Return the [x, y] coordinate for the center point of the cell that contains the specified text.  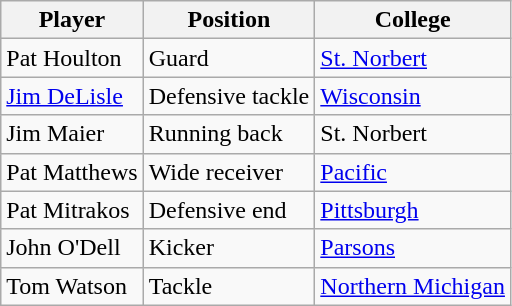
Tom Watson [72, 286]
Kicker [229, 248]
Pat Matthews [72, 172]
Wisconsin [413, 96]
Pat Houlton [72, 58]
Jim Maier [72, 134]
John O'Dell [72, 248]
Position [229, 20]
Parsons [413, 248]
Wide receiver [229, 172]
Player [72, 20]
Pat Mitrakos [72, 210]
Pacific [413, 172]
Tackle [229, 286]
Jim DeLisle [72, 96]
Defensive tackle [229, 96]
College [413, 20]
Guard [229, 58]
Defensive end [229, 210]
Pittsburgh [413, 210]
Running back [229, 134]
Northern Michigan [413, 286]
